For the text-containing cell, return its midpoint in (X, Y) coordinate format. 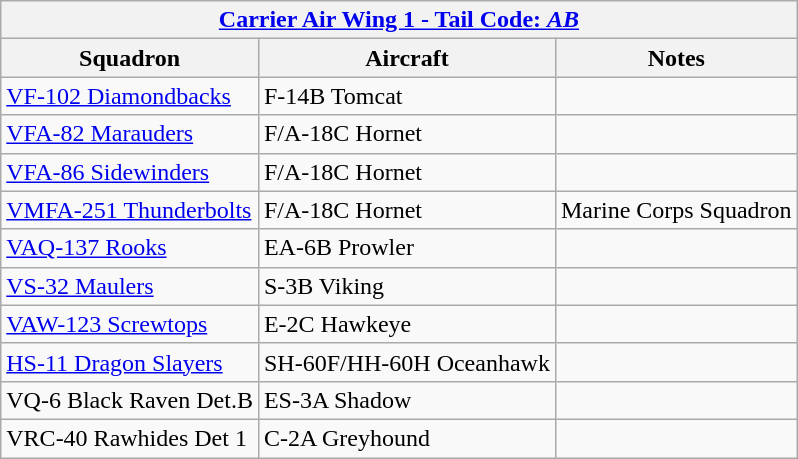
VFA-86 Sidewinders (130, 172)
E-2C Hawkeye (406, 324)
Squadron (130, 58)
VFA-82 Marauders (130, 134)
ES-3A Shadow (406, 400)
VS-32 Maulers (130, 286)
Notes (676, 58)
VMFA-251 Thunderbolts (130, 210)
VAW-123 Screwtops (130, 324)
Aircraft (406, 58)
Carrier Air Wing 1 - Tail Code: AB (399, 20)
EA-6B Prowler (406, 248)
VAQ-137 Rooks (130, 248)
SH-60F/HH-60H Oceanhawk (406, 362)
F-14B Tomcat (406, 96)
VF-102 Diamondbacks (130, 96)
VQ-6 Black Raven Det.B (130, 400)
C-2A Greyhound (406, 438)
Marine Corps Squadron (676, 210)
HS-11 Dragon Slayers (130, 362)
VRC-40 Rawhides Det 1 (130, 438)
S-3B Viking (406, 286)
